Capture the cell that displays the provided text and extract its [x, y] central coordinate. 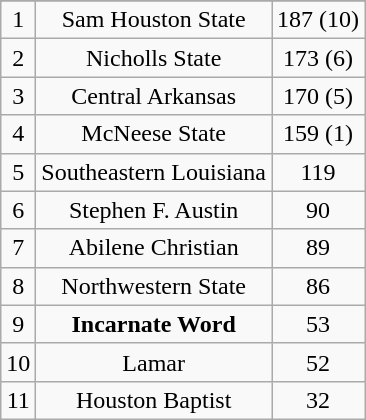
Abilene Christian [154, 248]
Incarnate Word [154, 324]
52 [318, 362]
Stephen F. Austin [154, 210]
159 (1) [318, 134]
8 [18, 286]
1 [18, 20]
Southeastern Louisiana [154, 172]
187 (10) [318, 20]
9 [18, 324]
6 [18, 210]
89 [318, 248]
5 [18, 172]
McNeese State [154, 134]
3 [18, 96]
7 [18, 248]
Central Arkansas [154, 96]
90 [318, 210]
53 [318, 324]
Lamar [154, 362]
Nicholls State [154, 58]
10 [18, 362]
119 [318, 172]
4 [18, 134]
32 [318, 400]
2 [18, 58]
170 (5) [318, 96]
173 (6) [318, 58]
Northwestern State [154, 286]
86 [318, 286]
Sam Houston State [154, 20]
11 [18, 400]
Houston Baptist [154, 400]
